Scan for the cell matching the given text and deliver its [x, y] coordinate at center. 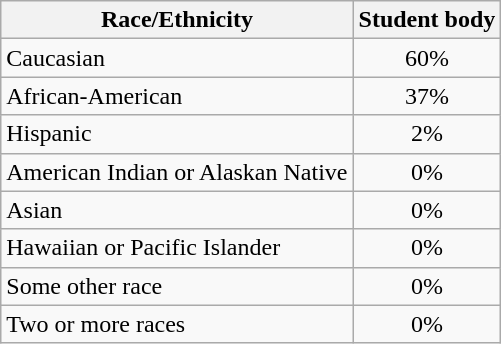
Hispanic [177, 134]
Asian [177, 210]
Hawaiian or Pacific Islander [177, 248]
Caucasian [177, 58]
Two or more races [177, 324]
60% [427, 58]
Race/Ethnicity [177, 20]
2% [427, 134]
Some other race [177, 286]
37% [427, 96]
American Indian or Alaskan Native [177, 172]
Student body [427, 20]
African-American [177, 96]
